Provide the (X, Y) coordinate of the cell's center where the given text is located.  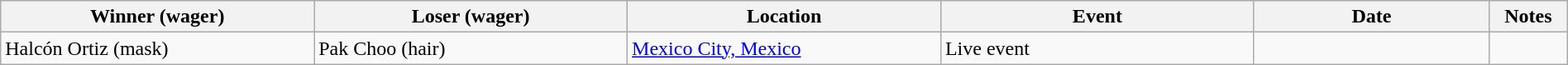
Mexico City, Mexico (784, 48)
Live event (1097, 48)
Date (1371, 17)
Notes (1528, 17)
Location (784, 17)
Winner (wager) (157, 17)
Pak Choo (hair) (471, 48)
Loser (wager) (471, 17)
Halcón Ortiz (mask) (157, 48)
Event (1097, 17)
